Identify which cell holds the provided text, then report its [X, Y] central coordinate. 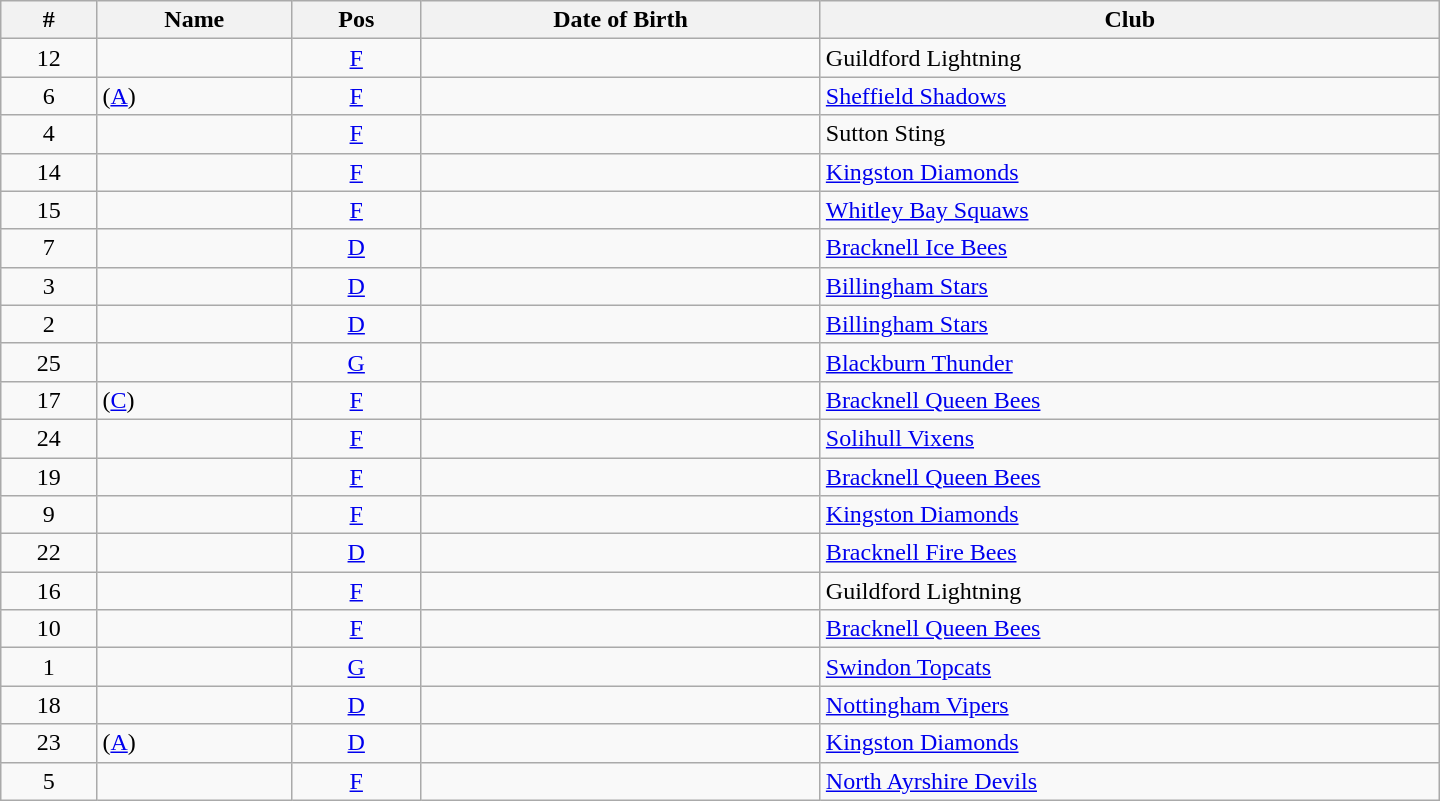
North Ayrshire Devils [1130, 781]
Whitley Bay Squaws [1130, 210]
18 [49, 705]
Date of Birth [621, 20]
19 [49, 477]
Club [1130, 20]
3 [49, 286]
5 [49, 781]
(C) [194, 400]
Sutton Sting [1130, 134]
Pos [356, 20]
Nottingham Vipers [1130, 705]
Bracknell Fire Bees [1130, 553]
9 [49, 515]
16 [49, 591]
10 [49, 629]
14 [49, 172]
7 [49, 248]
17 [49, 400]
# [49, 20]
6 [49, 96]
Blackburn Thunder [1130, 362]
Sheffield Shadows [1130, 96]
12 [49, 58]
4 [49, 134]
Bracknell Ice Bees [1130, 248]
25 [49, 362]
1 [49, 667]
15 [49, 210]
Name [194, 20]
Solihull Vixens [1130, 438]
22 [49, 553]
24 [49, 438]
23 [49, 743]
Swindon Topcats [1130, 667]
2 [49, 324]
